Locate the cell with the specified text and output its (X, Y) center coordinate. 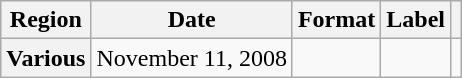
Label (416, 20)
Various (46, 58)
November 11, 2008 (192, 58)
Format (336, 20)
Region (46, 20)
Date (192, 20)
